Capture the cell that displays the provided text and extract its [x, y] central coordinate. 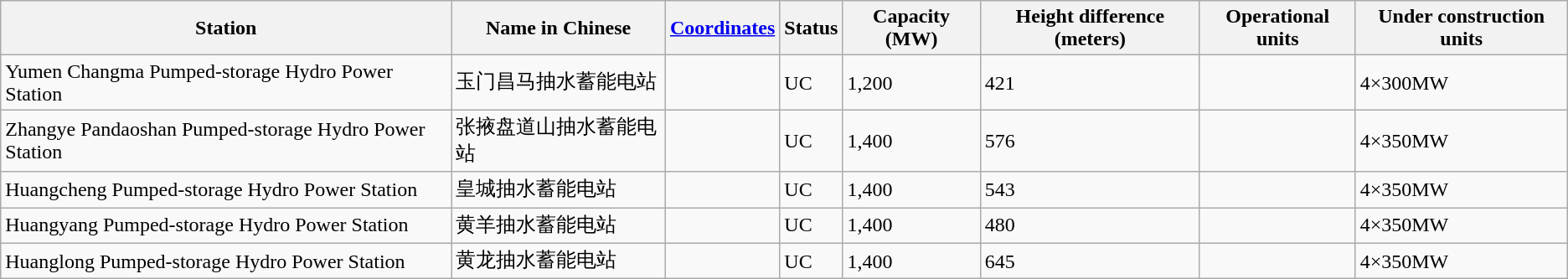
645 [1090, 261]
421 [1090, 82]
张掖盘道山抽水蓄能电站 [559, 141]
480 [1090, 226]
黄羊抽水蓄能电站 [559, 226]
Station [226, 28]
4×300MW [1461, 82]
Height difference (meters) [1090, 28]
Yumen Changma Pumped-storage Hydro Power Station [226, 82]
皇城抽水蓄能电站 [559, 189]
Capacity (MW) [911, 28]
Huangcheng Pumped-storage Hydro Power Station [226, 189]
玉门昌马抽水蓄能电站 [559, 82]
Operational units [1277, 28]
Huanglong Pumped-storage Hydro Power Station [226, 261]
1,200 [911, 82]
Zhangye Pandaoshan Pumped-storage Hydro Power Station [226, 141]
Huangyang Pumped-storage Hydro Power Station [226, 226]
黄龙抽水蓄能电站 [559, 261]
Under construction units [1461, 28]
Status [811, 28]
Name in Chinese [559, 28]
Coordinates [722, 28]
576 [1090, 141]
543 [1090, 189]
